Provide the (x, y) coordinate of the cell's center where the given text is located.  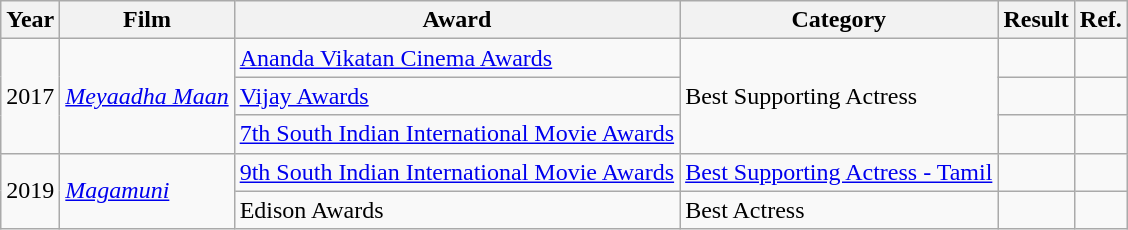
Ref. (1100, 20)
2017 (30, 96)
2019 (30, 191)
Best Supporting Actress (839, 96)
Best Actress (839, 210)
Magamuni (147, 191)
7th South Indian International Movie Awards (456, 134)
Result (1036, 20)
9th South Indian International Movie Awards (456, 172)
Best Supporting Actress - Tamil (839, 172)
Film (147, 20)
Category (839, 20)
Meyaadha Maan (147, 96)
Ananda Vikatan Cinema Awards (456, 58)
Edison Awards (456, 210)
Vijay Awards (456, 96)
Award (456, 20)
Year (30, 20)
